Locate the cell with the specified text and output its (X, Y) center coordinate. 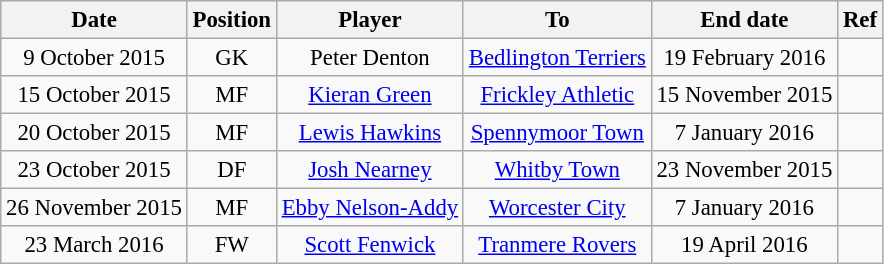
26 November 2015 (94, 208)
19 February 2016 (744, 58)
Frickley Athletic (557, 95)
DF (232, 170)
Tranmere Rovers (557, 245)
Player (370, 20)
Date (94, 20)
23 November 2015 (744, 170)
20 October 2015 (94, 133)
FW (232, 245)
Kieran Green (370, 95)
Peter Denton (370, 58)
End date (744, 20)
Ebby Nelson-Addy (370, 208)
Bedlington Terriers (557, 58)
15 October 2015 (94, 95)
19 April 2016 (744, 245)
Worcester City (557, 208)
Spennymoor Town (557, 133)
Ref (860, 20)
23 March 2016 (94, 245)
Position (232, 20)
9 October 2015 (94, 58)
To (557, 20)
Scott Fenwick (370, 245)
GK (232, 58)
15 November 2015 (744, 95)
Whitby Town (557, 170)
Josh Nearney (370, 170)
Lewis Hawkins (370, 133)
23 October 2015 (94, 170)
